Detect which cell encompasses the target text, then output its (X, Y) center coordinate. 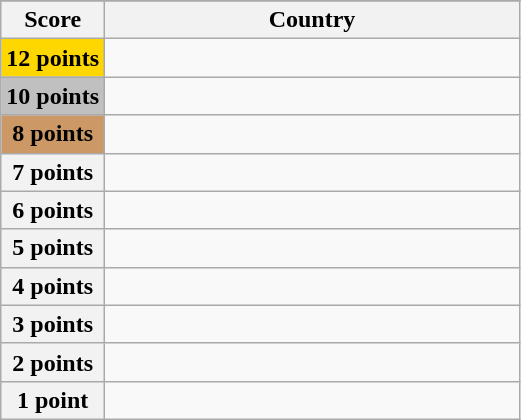
2 points (53, 362)
1 point (53, 400)
12 points (53, 58)
5 points (53, 248)
4 points (53, 286)
Country (312, 20)
7 points (53, 172)
8 points (53, 134)
6 points (53, 210)
3 points (53, 324)
Score (53, 20)
10 points (53, 96)
